Determine the (x, y) coordinate at the center of the cell enclosing the given text.  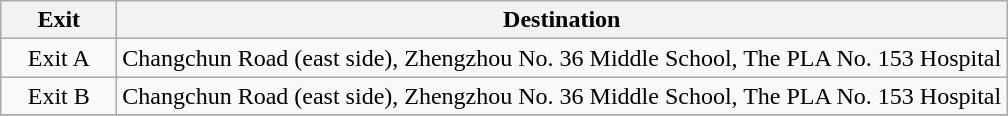
Destination (562, 20)
Exit (59, 20)
Exit A (59, 58)
Exit B (59, 96)
